Return the [x, y] coordinate for the center point of the cell that contains the specified text.  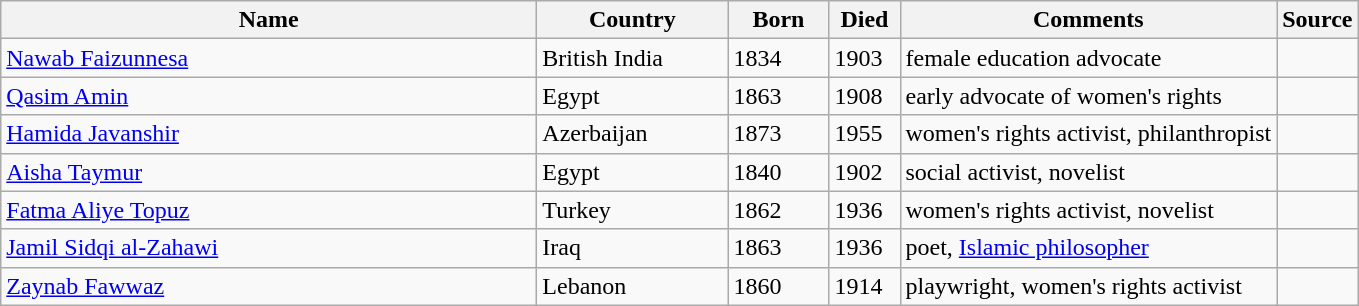
Name [269, 20]
Fatma Aliye Topuz [269, 210]
1955 [864, 134]
Lebanon [632, 286]
1873 [778, 134]
Iraq [632, 248]
Born [778, 20]
1862 [778, 210]
Turkey [632, 210]
early advocate of women's rights [1088, 96]
female education advocate [1088, 58]
British India [632, 58]
1860 [778, 286]
1902 [864, 172]
women's rights activist, novelist [1088, 210]
1834 [778, 58]
1840 [778, 172]
Azerbaijan [632, 134]
Qasim Amin [269, 96]
Comments [1088, 20]
1903 [864, 58]
Zaynab Fawwaz [269, 286]
Aisha Taymur [269, 172]
Country [632, 20]
playwright, women's rights activist [1088, 286]
1914 [864, 286]
Source [1318, 20]
poet, Islamic philosopher [1088, 248]
Jamil Sidqi al-Zahawi [269, 248]
1908 [864, 96]
social activist, novelist [1088, 172]
Died [864, 20]
Nawab Faizunnesa [269, 58]
Hamida Javanshir [269, 134]
women's rights activist, philanthropist [1088, 134]
